Detect which cell encompasses the target text, then output its (x, y) center coordinate. 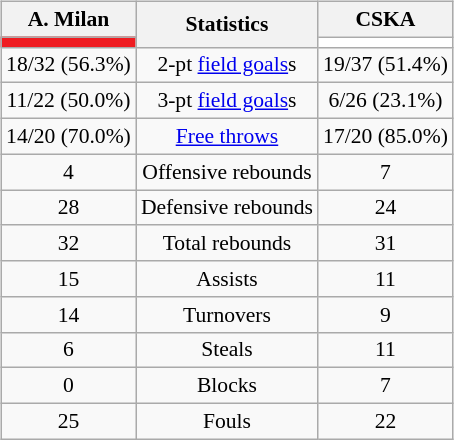
24 (386, 208)
A. Milan (68, 19)
Free throws (227, 136)
18/32 (56.3%) (68, 65)
Defensive rebounds (227, 208)
15 (68, 279)
25 (68, 421)
Blocks (227, 386)
Fouls (227, 421)
3-pt field goalss (227, 101)
0 (68, 386)
22 (386, 421)
6 (68, 350)
14 (68, 314)
Total rebounds (227, 243)
31 (386, 243)
CSKA (386, 19)
19/37 (51.4%) (386, 65)
Offensive rebounds (227, 172)
9 (386, 314)
4 (68, 172)
28 (68, 208)
17/20 (85.0%) (386, 136)
Turnovers (227, 314)
2-pt field goalss (227, 65)
32 (68, 243)
14/20 (70.0%) (68, 136)
Assists (227, 279)
Steals (227, 350)
11/22 (50.0%) (68, 101)
Statistics (227, 24)
6/26 (23.1%) (386, 101)
